Pinpoint the cell where the given text exists, returning its [X, Y] midpoint coordinate. 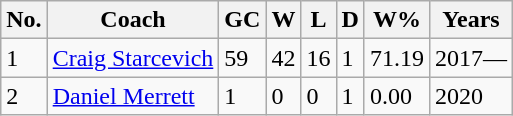
Craig Starcevich [133, 58]
42 [284, 58]
No. [24, 20]
D [350, 20]
0.00 [396, 96]
W [284, 20]
L [318, 20]
2 [24, 96]
Years [470, 20]
71.19 [396, 58]
2017— [470, 58]
W% [396, 20]
59 [242, 58]
2020 [470, 96]
GC [242, 20]
16 [318, 58]
Daniel Merrett [133, 96]
Coach [133, 20]
